Locate the cell with the specified text and output its [x, y] center coordinate. 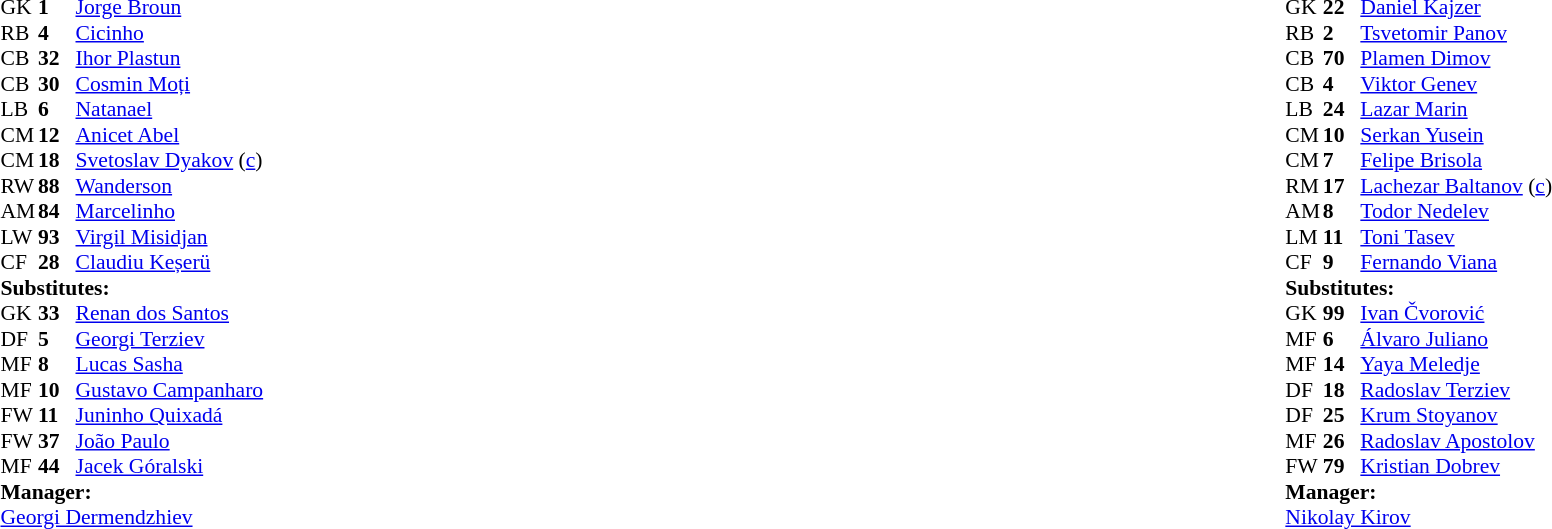
99 [1342, 313]
5 [57, 339]
Cosmin Moți [170, 84]
João Paulo [170, 441]
Cicinho [170, 33]
28 [57, 263]
Anicet Abel [170, 135]
RM [1304, 186]
Ihor Plastun [170, 59]
25 [1342, 415]
Renan dos Santos [170, 313]
70 [1342, 59]
84 [57, 211]
Álvaro Juliano [1456, 339]
Serkan Yusein [1456, 135]
LM [1304, 237]
Virgil Misidjan [170, 237]
7 [1342, 161]
93 [57, 237]
Svetoslav Dyakov (c) [170, 161]
33 [57, 313]
2 [1342, 33]
Lachezar Baltanov (c) [1456, 186]
Natanael [170, 109]
24 [1342, 109]
88 [57, 186]
12 [57, 135]
9 [1342, 263]
Yaya Meledje [1456, 365]
44 [57, 467]
RW [19, 186]
79 [1342, 467]
Claudiu Keșerü [170, 263]
Jacek Góralski [170, 467]
Fernando Viana [1456, 263]
37 [57, 441]
Georgi Terziev [170, 339]
Tsvetomir Panov [1456, 33]
Radoslav Terziev [1456, 390]
Juninho Quixadá [170, 415]
Lazar Marin [1456, 109]
Lucas Sasha [170, 365]
Marcelinho [170, 211]
Kristian Dobrev [1456, 467]
32 [57, 59]
14 [1342, 365]
Viktor Genev [1456, 84]
LW [19, 237]
30 [57, 84]
26 [1342, 441]
Ivan Čvorović [1456, 313]
17 [1342, 186]
Todor Nedelev [1456, 211]
Wanderson [170, 186]
Krum Stoyanov [1456, 415]
Felipe Brisola [1456, 161]
Radoslav Apostolov [1456, 441]
Plamen Dimov [1456, 59]
Gustavo Campanharo [170, 390]
Toni Tasev [1456, 237]
